Detect which cell encompasses the target text, then output its [x, y] center coordinate. 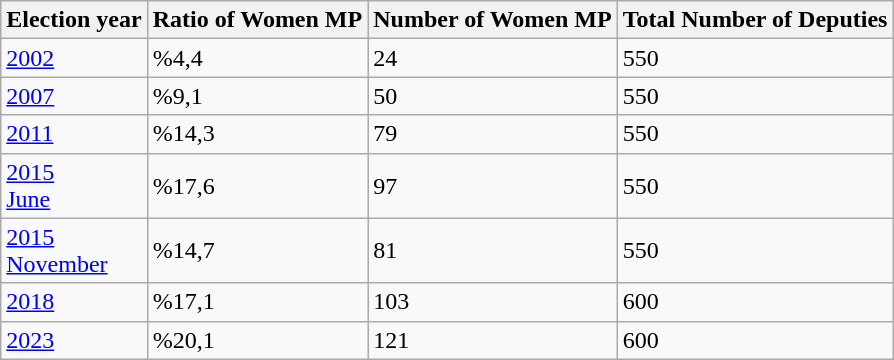
79 [492, 134]
121 [492, 340]
%14,3 [258, 134]
103 [492, 302]
2015June [74, 186]
%14,7 [258, 250]
97 [492, 186]
2011 [74, 134]
81 [492, 250]
2002 [74, 58]
50 [492, 96]
2023 [74, 340]
%20,1 [258, 340]
%9,1 [258, 96]
Ratio of Women MP [258, 20]
%17,1 [258, 302]
2015November [74, 250]
%4,4 [258, 58]
Total Number of Deputies [755, 20]
24 [492, 58]
2007 [74, 96]
%17,6 [258, 186]
Election year [74, 20]
Number of Women MP [492, 20]
2018 [74, 302]
